Determine the (x, y) coordinate at the center of the cell enclosing the given text.  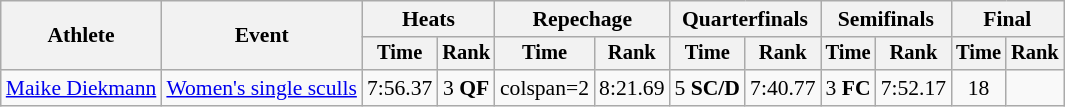
Maike Diekmann (82, 88)
7:52.17 (914, 88)
Repechage (582, 19)
3 QF (466, 88)
Final (1007, 19)
5 SC/D (708, 88)
Athlete (82, 36)
Semifinals (886, 19)
7:56.37 (400, 88)
Quarterfinals (746, 19)
18 (978, 88)
colspan=2 (544, 88)
7:40.77 (782, 88)
8:21.69 (632, 88)
Event (262, 36)
Heats (428, 19)
3 FC (848, 88)
Women's single sculls (262, 88)
